Determine the (X, Y) coordinate at the center of the cell enclosing the given text.  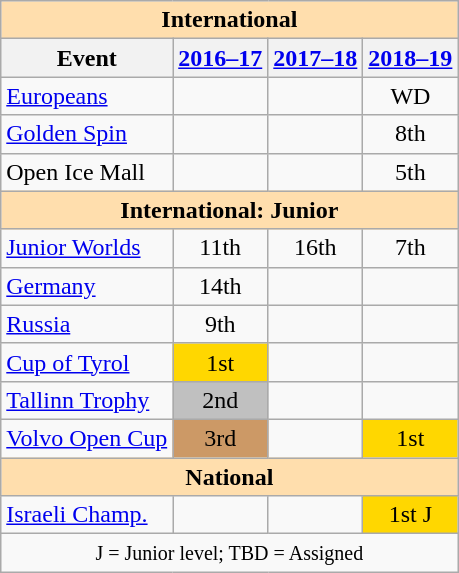
2016–17 (220, 58)
Europeans (87, 96)
11th (220, 248)
International: Junior (230, 210)
International (230, 20)
14th (220, 286)
J = Junior level; TBD = Assigned (230, 553)
Event (87, 58)
Israeli Champ. (87, 515)
2017–18 (316, 58)
Volvo Open Cup (87, 438)
7th (410, 248)
2nd (220, 400)
WD (410, 96)
Open Ice Mall (87, 172)
Russia (87, 324)
Germany (87, 286)
1st J (410, 515)
8th (410, 134)
9th (220, 324)
16th (316, 248)
Cup of Tyrol (87, 362)
Golden Spin (87, 134)
National (230, 477)
5th (410, 172)
3rd (220, 438)
Tallinn Trophy (87, 400)
2018–19 (410, 58)
Junior Worlds (87, 248)
